Return [x, y] of the center of cell containing provided text 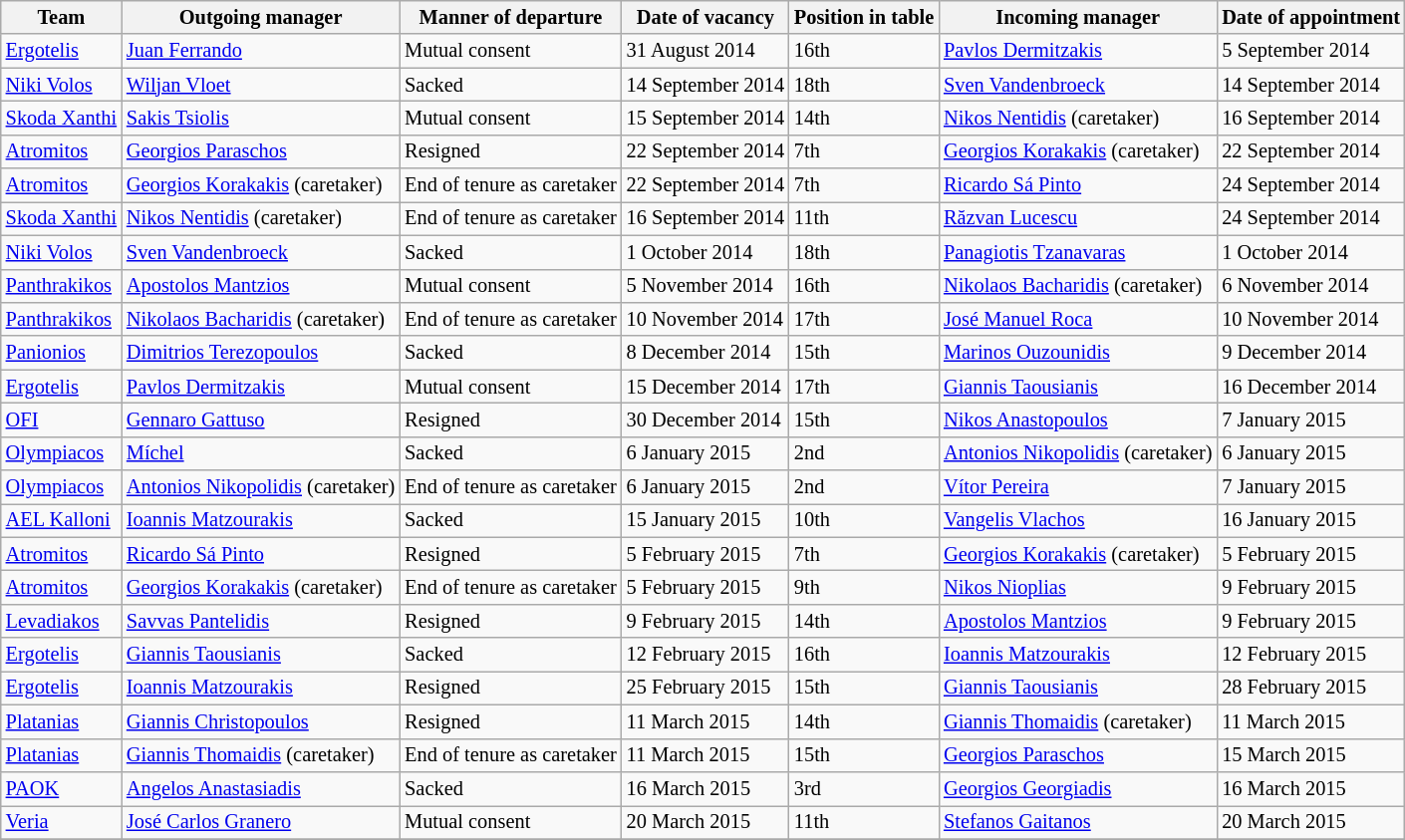
Incoming manager [1078, 17]
Angelos Anastasiadis [261, 788]
5 November 2014 [705, 286]
9 December 2014 [1311, 353]
5 September 2014 [1311, 51]
José Carlos Granero [261, 822]
OFI [62, 420]
Marinos Ouzounidis [1078, 353]
Sakis Tsiolis [261, 118]
Position in table [864, 17]
Manner of departure [510, 17]
10th [864, 520]
Juan Ferrando [261, 51]
Nikos Anastopoulos [1078, 420]
José Manuel Roca [1078, 319]
Date of appointment [1311, 17]
6 November 2014 [1311, 286]
Stefanos Gaitanos [1078, 822]
Dimitrios Terezopoulos [261, 353]
9th [864, 587]
Nikos Nioplias [1078, 587]
Outgoing manager [261, 17]
Răzvan Lucescu [1078, 218]
25 February 2015 [705, 688]
Georgios Georgiadis [1078, 788]
Giannis Christopoulos [261, 721]
31 August 2014 [705, 51]
30 December 2014 [705, 420]
15 December 2014 [705, 387]
AEL Kalloni [62, 520]
15 March 2015 [1311, 755]
28 February 2015 [1311, 688]
3rd [864, 788]
15 January 2015 [705, 520]
PAOK [62, 788]
Gennaro Gattuso [261, 420]
Savvas Pantelidis [261, 621]
Vítor Pereira [1078, 487]
8 December 2014 [705, 353]
Levadiakos [62, 621]
Team [62, 17]
Míchel [261, 453]
Veria [62, 822]
Date of vacancy [705, 17]
15 September 2014 [705, 118]
Panagiotis Tzanavaras [1078, 252]
Vangelis Vlachos [1078, 520]
16 December 2014 [1311, 387]
Wiljan Vloet [261, 85]
16 January 2015 [1311, 520]
Panionios [62, 353]
